Provide the (x, y) coordinate of the cell's center where the given text is located.  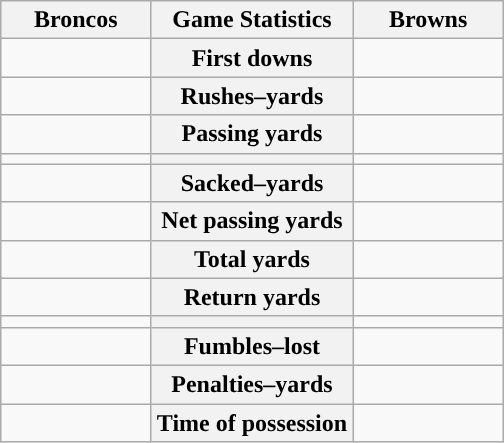
Game Statistics (252, 20)
Broncos (76, 20)
Browns (428, 20)
Total yards (252, 259)
Sacked–yards (252, 183)
Return yards (252, 297)
Fumbles–lost (252, 346)
Time of possession (252, 423)
Net passing yards (252, 221)
Penalties–yards (252, 384)
Passing yards (252, 134)
First downs (252, 58)
Rushes–yards (252, 96)
